Provide the [X, Y] coordinate of the cell's center where the given text is located.  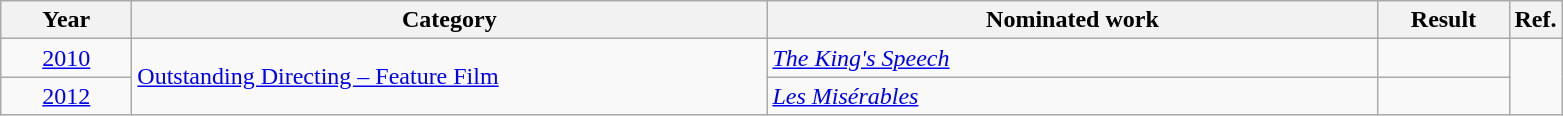
Category [450, 20]
The King's Speech [1072, 58]
2012 [66, 96]
Year [66, 20]
Ref. [1536, 20]
Outstanding Directing – Feature Film [450, 77]
Nominated work [1072, 20]
Les Misérables [1072, 96]
2010 [66, 58]
Result [1444, 20]
